Provide the [x, y] coordinate of the cell's center where the given text is located.  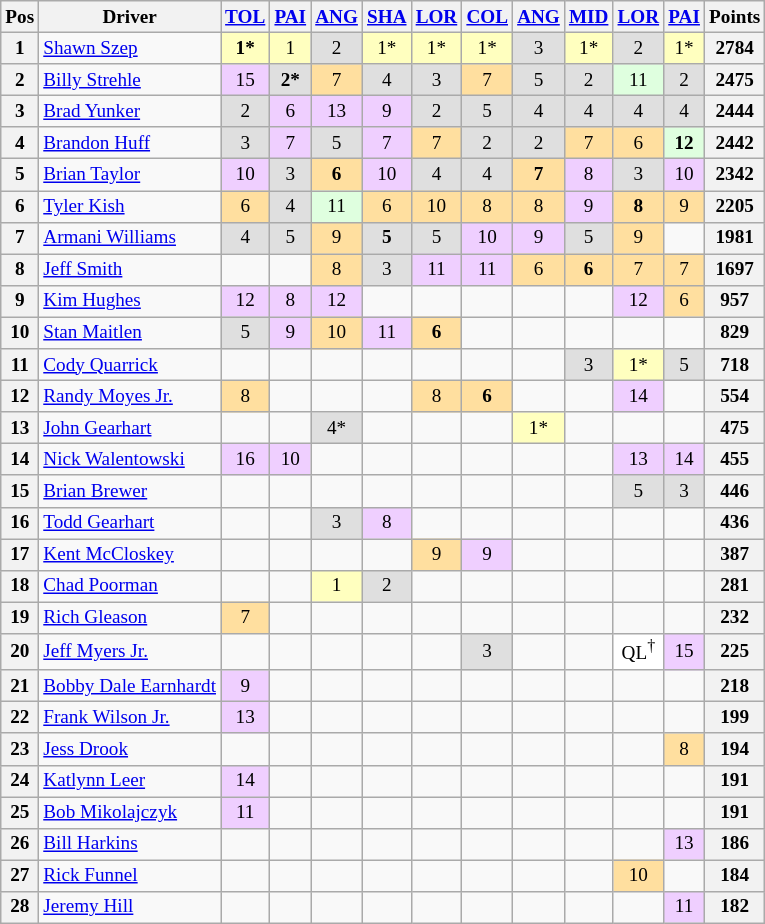
Bob Mikolajczyk [130, 812]
Billy Strehle [130, 80]
Bobby Dale Earnhardt [130, 686]
Jeff Myers Jr. [130, 652]
17 [20, 554]
Brad Yunker [130, 111]
225 [734, 652]
1697 [734, 270]
2342 [734, 175]
186 [734, 844]
28 [20, 907]
718 [734, 365]
957 [734, 301]
184 [734, 876]
Kim Hughes [130, 301]
436 [734, 523]
23 [20, 749]
2442 [734, 143]
24 [20, 781]
21 [20, 686]
19 [20, 618]
18 [20, 586]
Rich Gleason [130, 618]
387 [734, 554]
Jeff Smith [130, 270]
455 [734, 460]
Pos [20, 17]
Rick Funnel [130, 876]
Brian Taylor [130, 175]
John Gearhart [130, 428]
25 [20, 812]
Kent McCloskey [130, 554]
20 [20, 652]
SHA [386, 17]
2* [290, 80]
Tyler Kish [130, 206]
Bill Harkins [130, 844]
Randy Moyes Jr. [130, 396]
194 [734, 749]
Frank Wilson Jr. [130, 718]
MID [588, 17]
182 [734, 907]
26 [20, 844]
Cody Quarrick [130, 365]
446 [734, 491]
281 [734, 586]
1981 [734, 238]
Nick Walentowski [130, 460]
TOL [246, 17]
COL [488, 17]
Driver [130, 17]
199 [734, 718]
554 [734, 396]
Jeremy Hill [130, 907]
232 [734, 618]
22 [20, 718]
829 [734, 333]
Armani Williams [130, 238]
Jess Drook [130, 749]
Brian Brewer [130, 491]
2205 [734, 206]
Todd Gearhart [130, 523]
2784 [734, 48]
27 [20, 876]
2444 [734, 111]
4* [337, 428]
Katlynn Leer [130, 781]
QL† [638, 652]
475 [734, 428]
Points [734, 17]
Stan Maitlen [130, 333]
Brandon Huff [130, 143]
2475 [734, 80]
Shawn Szep [130, 48]
Chad Poorman [130, 586]
218 [734, 686]
